Scan for the cell matching the given text and deliver its (x, y) coordinate at center. 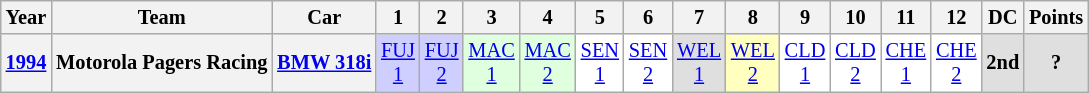
6 (648, 17)
FUJ2 (442, 63)
FUJ1 (398, 63)
12 (956, 17)
1994 (26, 63)
9 (805, 17)
4 (548, 17)
BMW 318i (324, 63)
DC (1004, 17)
5 (600, 17)
CHE2 (956, 63)
? (1056, 63)
3 (491, 17)
Car (324, 17)
Year (26, 17)
1 (398, 17)
CLD1 (805, 63)
10 (855, 17)
7 (699, 17)
Motorola Pagers Racing (162, 63)
8 (753, 17)
CHE1 (906, 63)
WEL2 (753, 63)
Team (162, 17)
Points (1056, 17)
WEL1 (699, 63)
MAC1 (491, 63)
CLD2 (855, 63)
11 (906, 17)
2 (442, 17)
2nd (1004, 63)
SEN2 (648, 63)
MAC2 (548, 63)
SEN1 (600, 63)
